Detect which cell encompasses the target text, then output its (X, Y) center coordinate. 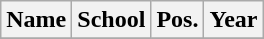
School (112, 20)
Name (36, 20)
Year (234, 20)
Pos. (178, 20)
